Return [X, Y] of the center of cell containing provided text 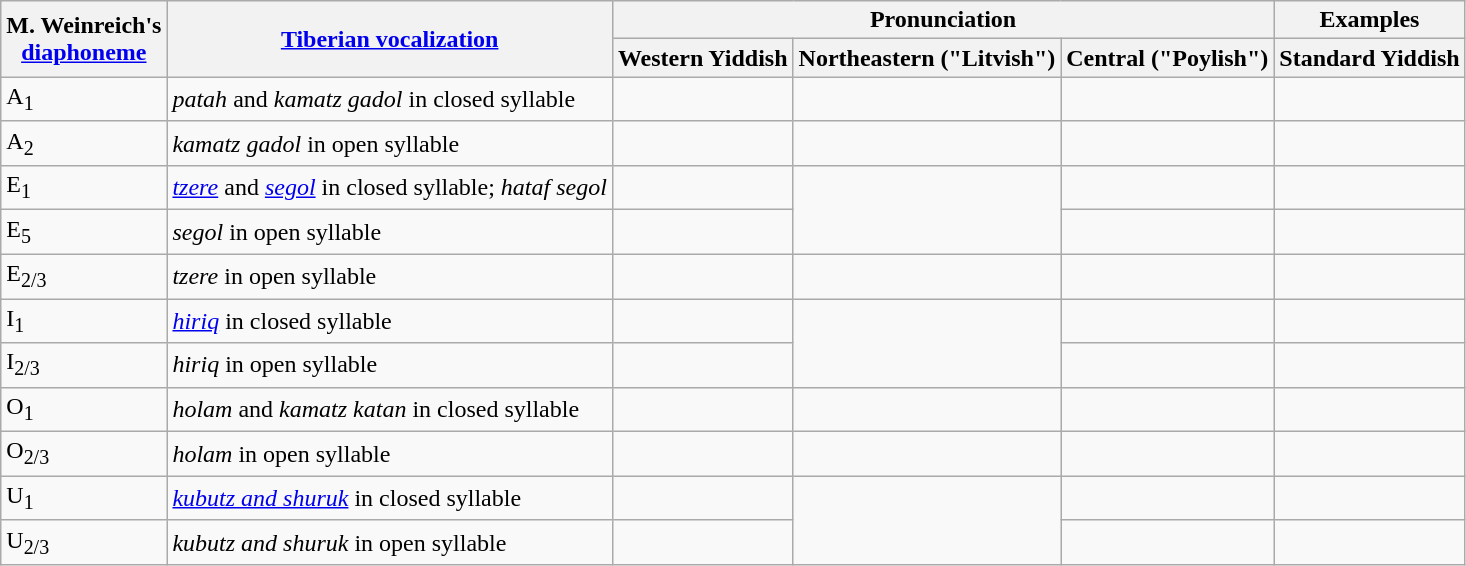
holam in open syllable [390, 454]
tzere in open syllable [390, 276]
patah and kamatz gadol in closed syllable [390, 99]
A1 [84, 99]
hiriq in closed syllable [390, 321]
E2/3 [84, 276]
I2/3 [84, 365]
tzere and segol in closed syllable; hataf segol [390, 188]
hiriq in open syllable [390, 365]
U1 [84, 498]
Pronunciation [942, 20]
U2/3 [84, 542]
Northeastern ("Litvish") [927, 58]
M. Weinreich'sdiaphoneme [84, 39]
O1 [84, 409]
Western Yiddish [702, 58]
O2/3 [84, 454]
segol in open syllable [390, 232]
I1 [84, 321]
E5 [84, 232]
Tiberian vocalization [390, 39]
Central ("Poylish") [1168, 58]
A2 [84, 143]
E1 [84, 188]
kamatz gadol in open syllable [390, 143]
holam and kamatz katan in closed syllable [390, 409]
Standard Yiddish [1370, 58]
kubutz and shuruk in open syllable [390, 542]
kubutz and shuruk in closed syllable [390, 498]
Examples [1370, 20]
